Return the [x, y] coordinate for the center point of the cell that contains the specified text.  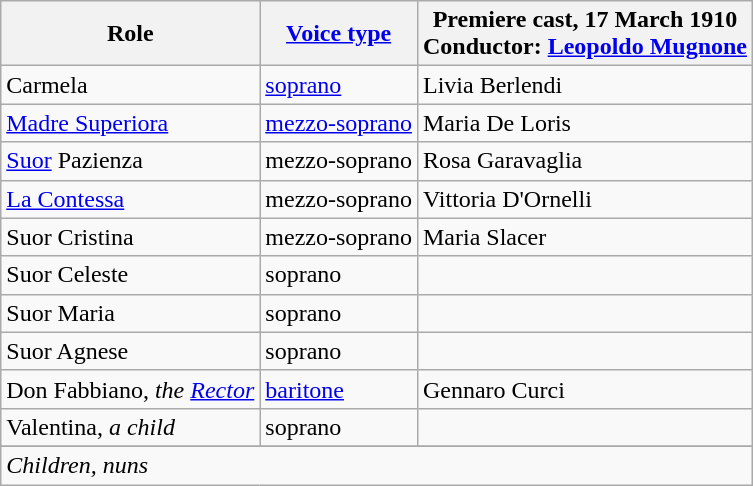
Maria De Loris [584, 123]
Livia Berlendi [584, 85]
Suor Celeste [130, 275]
Vittoria D'Ornelli [584, 199]
Madre Superiora [130, 123]
Premiere cast, 17 March 1910Conductor: Leopoldo Mugnone [584, 34]
Don Fabbiano, the Rector [130, 389]
Gennaro Curci [584, 389]
Rosa Garavaglia [584, 161]
Children, nuns [377, 465]
Voice type [339, 34]
Suor Maria [130, 313]
La Contessa [130, 199]
Suor Agnese [130, 351]
Maria Slacer [584, 237]
Suor Cristina [130, 237]
Carmela [130, 85]
Role [130, 34]
Valentina, a child [130, 427]
baritone [339, 389]
Suor Pazienza [130, 161]
